From the cell containing the given text, extract its center point as [x, y] coordinate. 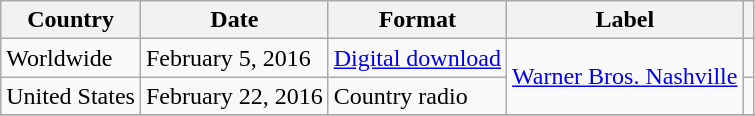
Digital download [417, 58]
Label [625, 20]
Worldwide [71, 58]
Country [71, 20]
Warner Bros. Nashville [625, 77]
Format [417, 20]
February 5, 2016 [234, 58]
February 22, 2016 [234, 96]
Country radio [417, 96]
Date [234, 20]
United States [71, 96]
